Capture the cell that displays the provided text and extract its [x, y] central coordinate. 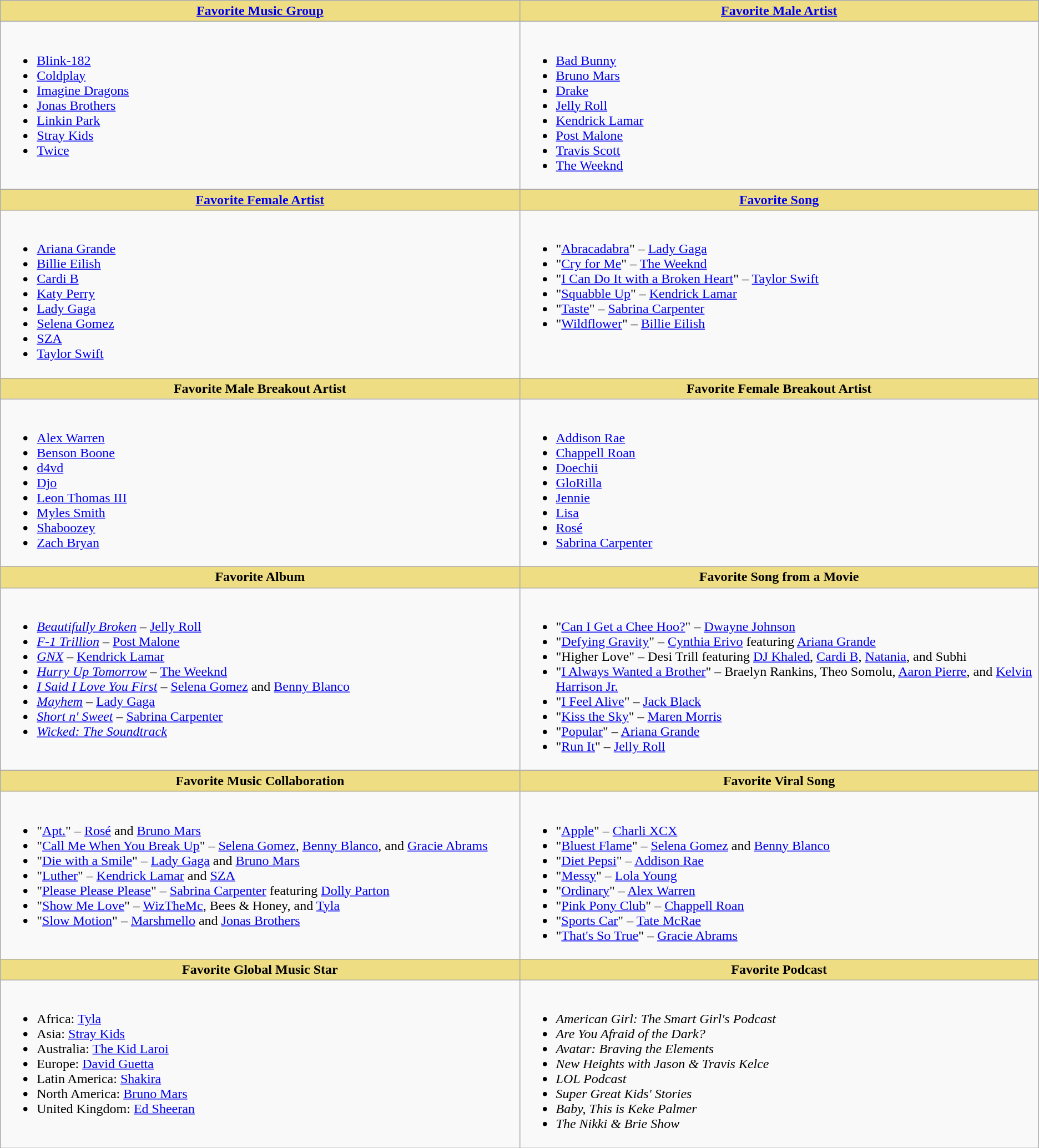
Favorite Music Collaboration [260, 781]
Favorite Female Artist [260, 200]
Favorite Male Breakout Artist [260, 388]
Alex WarrenBenson Booned4vdDjoLeon Thomas IIIMyles SmithShaboozeyZach Bryan [260, 483]
Favorite Podcast [779, 969]
Bad BunnyBruno MarsDrakeJelly RollKendrick LamarPost MaloneTravis ScottThe Weeknd [779, 105]
Addison RaeChappell RoanDoechiiGloRillaJennieLisaRoséSabrina Carpenter [779, 483]
Favorite Global Music Star [260, 969]
Favorite Album [260, 577]
Africa: TylaAsia: Stray KidsAustralia: The Kid LaroiEurope: David GuettaLatin America: ShakiraNorth America: Bruno MarsUnited Kingdom: Ed Sheeran [260, 1064]
Favorite Song [779, 200]
Favorite Male Artist [779, 11]
Favorite Song from a Movie [779, 577]
Favorite Music Group [260, 11]
Ariana GrandeBillie EilishCardi BKaty PerryLady GagaSelena GomezSZATaylor Swift [260, 294]
Favorite Viral Song [779, 781]
Favorite Female Breakout Artist [779, 388]
Blink-182ColdplayImagine DragonsJonas BrothersLinkin ParkStray KidsTwice [260, 105]
